Identify which cell holds the provided text, then report its (x, y) central coordinate. 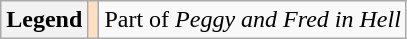
Part of Peggy and Fred in Hell (252, 20)
Legend (44, 20)
